Extract the [X, Y] coordinate from the center of the cell holding the provided text.  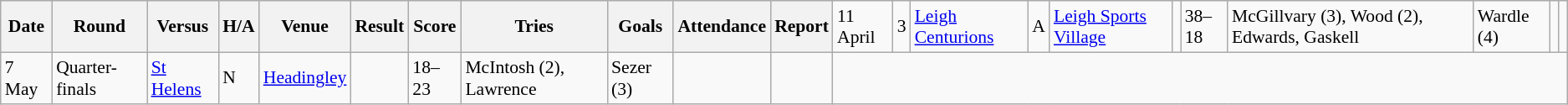
Quarter-finals [100, 77]
McGillvary (3), Wood (2), Edwards, Gaskell [1351, 27]
Result [380, 27]
Leigh Sports Village [1111, 27]
Leigh Centurions [970, 27]
H/A [239, 27]
Tries [534, 27]
11 April [863, 27]
Score [435, 27]
Wardle (4) [1512, 27]
Attendance [722, 27]
Report [801, 27]
St Helens [183, 77]
18–23 [435, 77]
Date [27, 27]
Venue [305, 27]
A [1039, 27]
38–18 [1204, 27]
3 [901, 27]
Round [100, 27]
McIntosh (2), Lawrence [534, 77]
Goals [641, 27]
7 May [27, 77]
Versus [183, 27]
Headingley [305, 77]
N [239, 77]
Sezer (3) [641, 77]
